From the cell containing the given text, extract its center point as (x, y) coordinate. 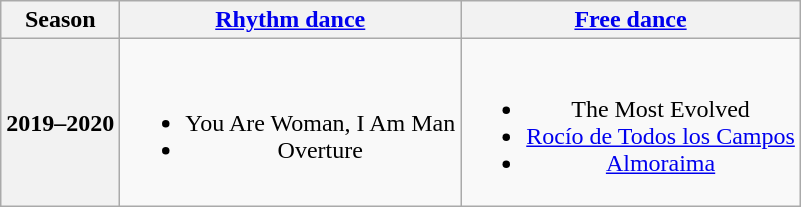
Season (60, 20)
Free dance (631, 20)
Rhythm dance (290, 20)
The Most EvolvedRocío de Todos los CamposAlmoraima (631, 122)
2019–2020 (60, 122)
You Are Woman, I Am Man Overture (290, 122)
